Find where the given text appears and provide that cell's center as [X, Y] coordinate. 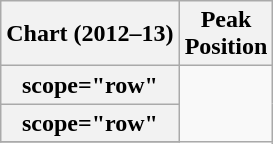
Chart (2012–13) [90, 34]
PeakPosition [226, 34]
